Output the (X, Y) coordinate of the center of the cell containing the given text.  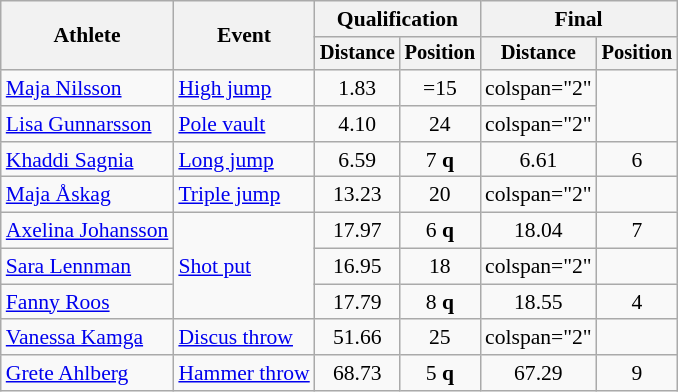
Discus throw (244, 338)
1.83 (358, 88)
Sara Lennman (88, 267)
Hammer throw (244, 373)
Triple jump (244, 195)
4.10 (358, 124)
68.73 (358, 373)
Pole vault (244, 124)
Qualification (398, 19)
13.23 (358, 195)
6.61 (538, 160)
6 q (440, 231)
16.95 (358, 267)
4 (637, 302)
17.79 (358, 302)
7 q (440, 160)
Grete Ahlberg (88, 373)
6.59 (358, 160)
25 (440, 338)
67.29 (538, 373)
High jump (244, 88)
5 q (440, 373)
17.97 (358, 231)
18 (440, 267)
Event (244, 36)
Maja Nilsson (88, 88)
Final (578, 19)
Long jump (244, 160)
=15 (440, 88)
18.55 (538, 302)
20 (440, 195)
18.04 (538, 231)
Vanessa Kamga (88, 338)
Fanny Roos (88, 302)
6 (637, 160)
24 (440, 124)
8 q (440, 302)
Shot put (244, 266)
Lisa Gunnarsson (88, 124)
Khaddi Sagnia (88, 160)
9 (637, 373)
Athlete (88, 36)
51.66 (358, 338)
7 (637, 231)
Axelina Johansson (88, 231)
Maja Åskag (88, 195)
